Output the [x, y] coordinate of the center of the cell containing the given text.  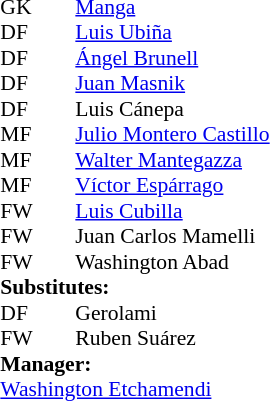
Juan Carlos Mamelli [172, 237]
Ruben Suárez [172, 339]
Luis Ubiña [172, 33]
Washington Abad [172, 262]
Luis Cubilla [172, 211]
Walter Mantegazza [172, 160]
Juan Masnik [172, 83]
Julio Montero Castillo [172, 135]
Substitutes: [134, 287]
Víctor Espárrago [172, 185]
Gerolami [172, 313]
Luis Cánepa [172, 109]
Ángel Brunell [172, 58]
Manager: [134, 364]
